Locate the cell with the specified text and output its [X, Y] center coordinate. 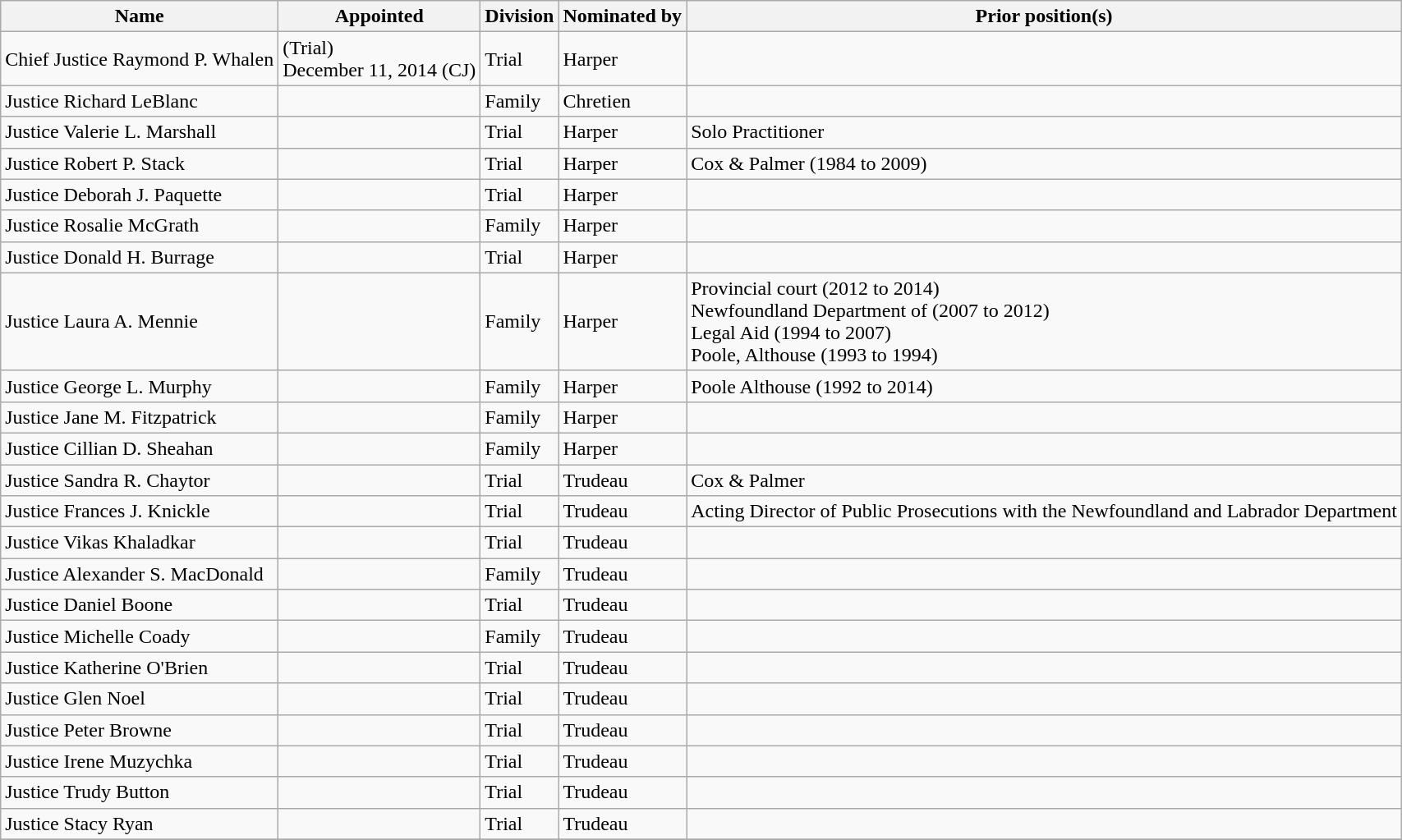
Justice George L. Murphy [140, 386]
Appointed [379, 16]
Nominated by [623, 16]
Justice Peter Browne [140, 730]
Acting Director of Public Prosecutions with the Newfoundland and Labrador Department [1045, 512]
Justice Cillian D. Sheahan [140, 448]
Cox & Palmer (1984 to 2009) [1045, 163]
Chief Justice Raymond P. Whalen [140, 59]
Prior position(s) [1045, 16]
Justice Daniel Boone [140, 605]
Justice Jane M. Fitzpatrick [140, 417]
Justice Alexander S. MacDonald [140, 574]
Justice Katherine O'Brien [140, 668]
Justice Stacy Ryan [140, 824]
Justice Irene Muzychka [140, 761]
Solo Practitioner [1045, 132]
Poole Althouse (1992 to 2014) [1045, 386]
Justice Richard LeBlanc [140, 101]
Cox & Palmer [1045, 480]
Name [140, 16]
Justice Laura A. Mennie [140, 322]
Justice Frances J. Knickle [140, 512]
Provincial court (2012 to 2014)Newfoundland Department of (2007 to 2012) Legal Aid (1994 to 2007) Poole, Althouse (1993 to 1994) [1045, 322]
Justice Valerie L. Marshall [140, 132]
Justice Vikas Khaladkar [140, 543]
Justice Robert P. Stack [140, 163]
(Trial) December 11, 2014 (CJ) [379, 59]
Justice Michelle Coady [140, 636]
Justice Trudy Button [140, 792]
Justice Glen Noel [140, 699]
Justice Deborah J. Paquette [140, 195]
Justice Sandra R. Chaytor [140, 480]
Justice Donald H. Burrage [140, 257]
Chretien [623, 101]
Division [519, 16]
Justice Rosalie McGrath [140, 226]
